Provide the (X, Y) coordinate of the cell's center where the given text is located.  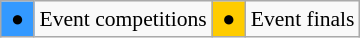
Event finals (303, 19)
Event competitions (122, 19)
